Provide the [x, y] coordinate of the cell's center where the given text is located.  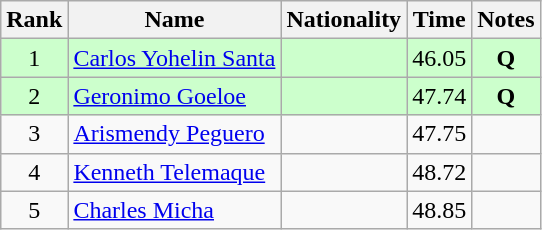
48.72 [440, 172]
46.05 [440, 58]
Arismendy Peguero [174, 134]
47.75 [440, 134]
Name [174, 20]
Charles Micha [174, 210]
5 [34, 210]
3 [34, 134]
2 [34, 96]
48.85 [440, 210]
Rank [34, 20]
47.74 [440, 96]
Kenneth Telemaque [174, 172]
Carlos Yohelin Santa [174, 58]
Geronimo Goeloe [174, 96]
Nationality [344, 20]
4 [34, 172]
Notes [506, 20]
Time [440, 20]
1 [34, 58]
